Find where the given text appears and provide that cell's center as [x, y] coordinate. 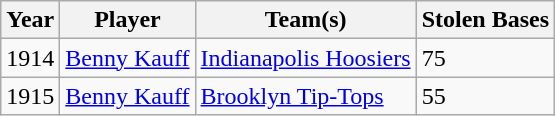
Brooklyn Tip-Tops [306, 96]
Indianapolis Hoosiers [306, 58]
Year [30, 20]
75 [485, 58]
55 [485, 96]
Team(s) [306, 20]
1915 [30, 96]
1914 [30, 58]
Player [128, 20]
Stolen Bases [485, 20]
